Extract the [X, Y] coordinate from the center of the cell holding the provided text.  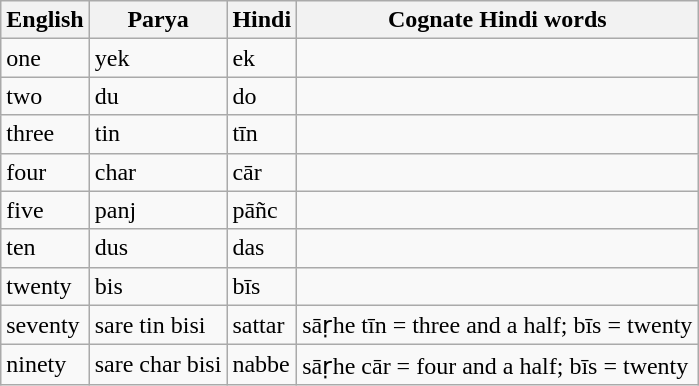
char [158, 172]
panj [158, 210]
du [158, 96]
five [45, 210]
bis [158, 286]
English [45, 20]
seventy [45, 325]
tīn [262, 134]
sāṛhe tīn = three and a half; bīs = twenty [498, 325]
yek [158, 58]
do [262, 96]
twenty [45, 286]
dus [158, 248]
three [45, 134]
sare char bisi [158, 365]
das [262, 248]
Hindi [262, 20]
nabbe [262, 365]
tin [158, 134]
pāñc [262, 210]
one [45, 58]
sare tin bisi [158, 325]
ten [45, 248]
bīs [262, 286]
Cognate Hindi words [498, 20]
sattar [262, 325]
Parya [158, 20]
sāṛhe cār = four and a half; bīs = twenty [498, 365]
four [45, 172]
two [45, 96]
ek [262, 58]
cār [262, 172]
ninety [45, 365]
